Determine the [x, y] coordinate at the center of the cell enclosing the given text.  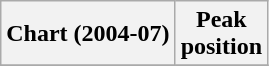
Chart (2004-07) [88, 34]
Peakposition [221, 34]
